Output the (X, Y) coordinate of the center of the cell containing the given text.  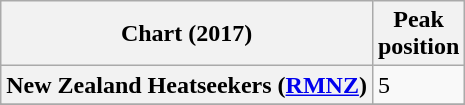
Chart (2017) (187, 34)
5 (418, 85)
Peakposition (418, 34)
New Zealand Heatseekers (RMNZ) (187, 85)
